Detect which cell encompasses the target text, then output its [x, y] center coordinate. 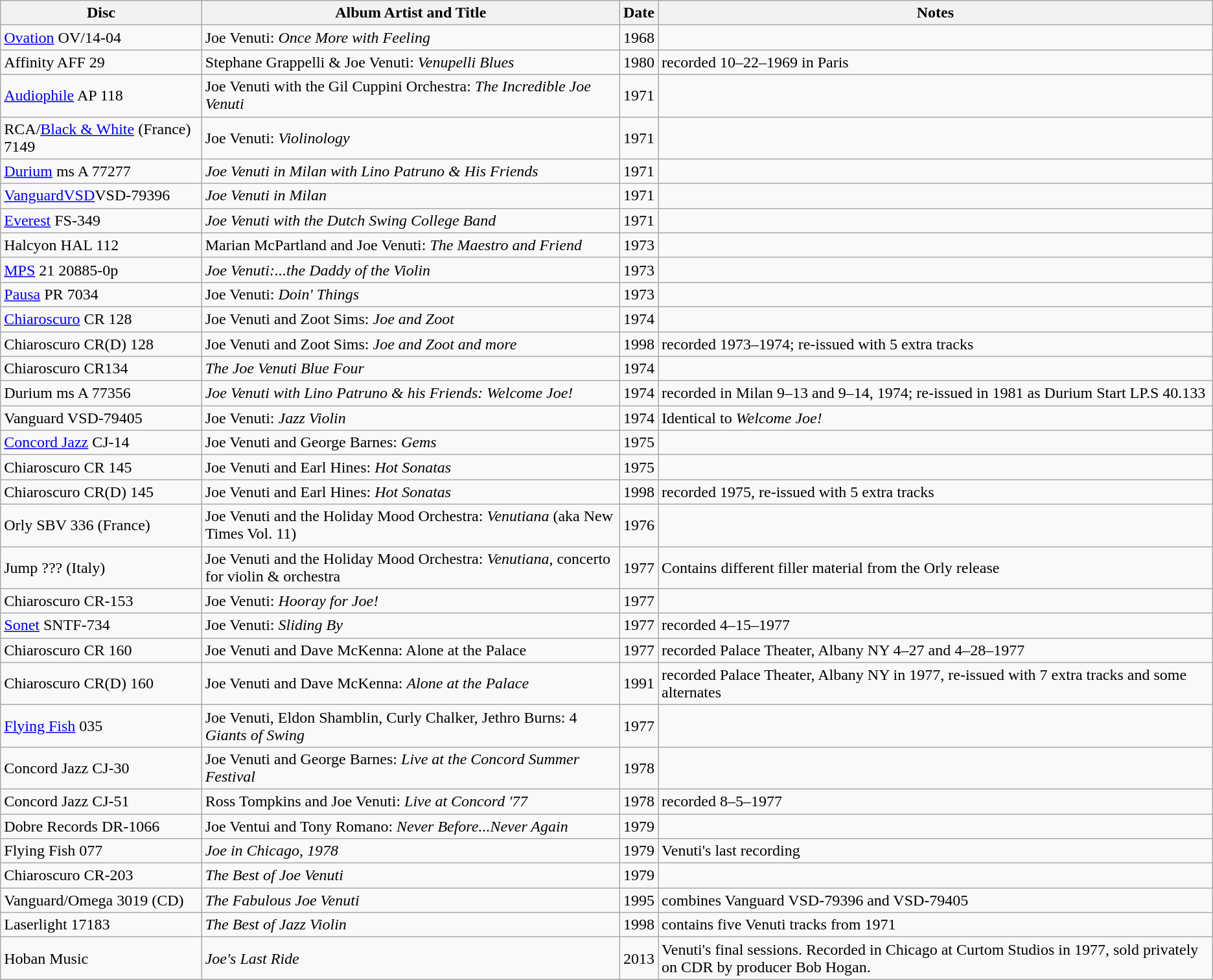
recorded 4–15–1977 [936, 625]
Concord Jazz CJ-14 [101, 443]
recorded 10–22–1969 in Paris [936, 62]
Hoban Music [101, 958]
combines Vanguard VSD-79396 and VSD-79405 [936, 900]
MPS 21 20885-0p [101, 270]
Marian McPartland and Joe Venuti: The Maestro and Friend [411, 245]
Chiaroscuro CR(D) 128 [101, 344]
The Joe Venuti Blue Four [411, 369]
Stephane Grappelli & Joe Venuti: Venupelli Blues [411, 62]
Venuti's last recording [936, 851]
Sonet SNTF-734 [101, 625]
Joe Venuti: Violinology [411, 137]
Vanguard/Omega 3019 (CD) [101, 900]
Durium ms A 77356 [101, 393]
Joe Venuti and George Barnes: Live at the Concord Summer Festival [411, 767]
Concord Jazz CJ-30 [101, 767]
1991 [639, 683]
The Best of Jazz Violin [411, 925]
Chiaroscuro CR134 [101, 369]
Chiaroscuro CR-203 [101, 876]
recorded 8–5–1977 [936, 801]
Durium ms A 77277 [101, 171]
Chiaroscuro CR 145 [101, 467]
Joe Venuti: Once More with Feeling [411, 38]
Flying Fish 077 [101, 851]
Ovation OV/14-04 [101, 38]
Chiaroscuro CR 128 [101, 319]
Joe Venuti and the Holiday Mood Orchestra: Venutiana, concerto for violin & orchestra [411, 568]
Venuti's final sessions. Recorded in Chicago at Curtom Studios in 1977, sold privately on CDR by producer Bob Hogan. [936, 958]
Joe Venuti and the Holiday Mood Orchestra: Venutiana (aka New Times Vol. 11) [411, 525]
Joe Venuti: Doin' Things [411, 294]
Chiaroscuro CR(D) 160 [101, 683]
contains five Venuti tracks from 1971 [936, 925]
Chiaroscuro CR 160 [101, 650]
Joe's Last Ride [411, 958]
Joe Ventui and Tony Romano: Never Before...Never Again [411, 826]
recorded in Milan 9–13 and 9–14, 1974; re-issued in 1981 as Durium Start LP.S 40.133 [936, 393]
Vanguard VSD-79405 [101, 418]
Joe Venuti with the Dutch Swing College Band [411, 220]
Dobre Records DR-1066 [101, 826]
Joe Venuti, Eldon Shamblin, Curly Chalker, Jethro Burns: 4 Giants of Swing [411, 726]
Concord Jazz CJ-51 [101, 801]
The Fabulous Joe Venuti [411, 900]
Contains different filler material from the Orly release [936, 568]
Date [639, 13]
Ross Tompkins and Joe Venuti: Live at Concord '77 [411, 801]
The Best of Joe Venuti [411, 876]
Flying Fish 035 [101, 726]
RCA/Black & White (France) 7149 [101, 137]
Everest FS-349 [101, 220]
recorded 1973–1974; re-issued with 5 extra tracks [936, 344]
VanguardVSDVSD-79396 [101, 196]
Identical to Welcome Joe! [936, 418]
Chiaroscuro CR-153 [101, 601]
2013 [639, 958]
Halcyon HAL 112 [101, 245]
Audiophile AP 118 [101, 96]
Chiaroscuro CR(D) 145 [101, 492]
Pausa PR 7034 [101, 294]
1976 [639, 525]
Joe in Chicago, 1978 [411, 851]
Joe Venuti: Jazz Violin [411, 418]
recorded 1975, re-issued with 5 extra tracks [936, 492]
Album Artist and Title [411, 13]
Orly SBV 336 (France) [101, 525]
Joe Venuti:...the Daddy of the Violin [411, 270]
1968 [639, 38]
Laserlight 17183 [101, 925]
recorded Palace Theater, Albany NY 4–27 and 4–28–1977 [936, 650]
1980 [639, 62]
Notes [936, 13]
Joe Venuti and George Barnes: Gems [411, 443]
Joe Venuti and Zoot Sims: Joe and Zoot [411, 319]
Joe Venuti with the Gil Cuppini Orchestra: The Incredible Joe Venuti [411, 96]
recorded Palace Theater, Albany NY in 1977, re-issued with 7 extra tracks and some alternates [936, 683]
1995 [639, 900]
Joe Venuti and Zoot Sims: Joe and Zoot and more [411, 344]
Joe Venuti in Milan with Lino Patruno & His Friends [411, 171]
Joe Venuti in Milan [411, 196]
Joe Venuti: Sliding By [411, 625]
Jump ??? (Italy) [101, 568]
Joe Venuti: Hooray for Joe! [411, 601]
Joe Venuti with Lino Patruno & his Friends: Welcome Joe! [411, 393]
Disc [101, 13]
Affinity AFF 29 [101, 62]
